Return [X, Y] of the center of cell containing provided text 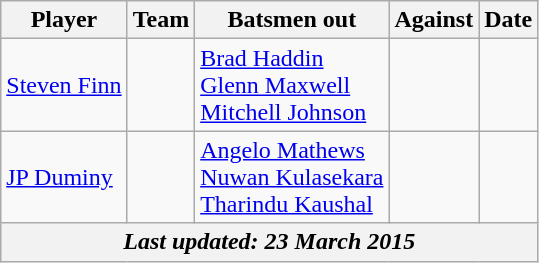
Team [161, 20]
Player [64, 20]
Steven Finn [64, 85]
JP Duminy [64, 177]
Batsmen out [292, 20]
Last updated: 23 March 2015 [270, 242]
Brad Haddin Glenn Maxwell Mitchell Johnson [292, 85]
Against [434, 20]
Angelo Mathews Nuwan Kulasekara Tharindu Kaushal [292, 177]
Date [508, 20]
